Find where the given text appears and provide that cell's center as [X, Y] coordinate. 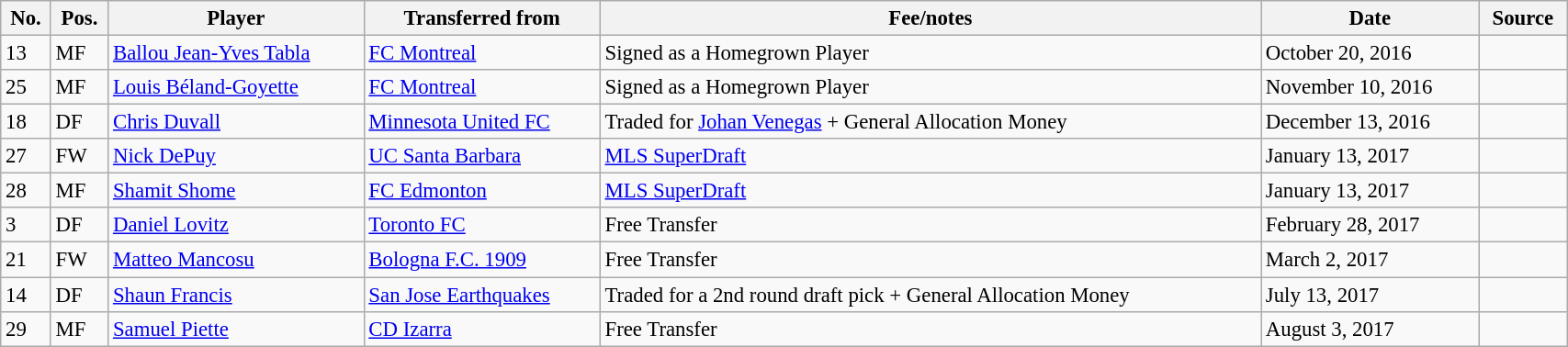
Ballou Jean-Yves Tabla [236, 53]
Shaun Francis [236, 295]
14 [26, 295]
October 20, 2016 [1370, 53]
Minnesota United FC [481, 122]
CD Izarra [481, 329]
Matteo Mancosu [236, 260]
Toronto FC [481, 225]
Pos. [79, 18]
Player [236, 18]
August 3, 2017 [1370, 329]
Daniel Lovitz [236, 225]
FC Edmonton [481, 191]
February 28, 2017 [1370, 225]
Source [1523, 18]
July 13, 2017 [1370, 295]
21 [26, 260]
27 [26, 156]
Transferred from [481, 18]
UC Santa Barbara [481, 156]
Shamit Shome [236, 191]
Traded for a 2nd round draft pick + General Allocation Money [930, 295]
March 2, 2017 [1370, 260]
Samuel Piette [236, 329]
San Jose Earthquakes [481, 295]
November 10, 2016 [1370, 87]
No. [26, 18]
Fee/notes [930, 18]
Louis Béland-Goyette [236, 87]
Chris Duvall [236, 122]
December 13, 2016 [1370, 122]
28 [26, 191]
18 [26, 122]
Traded for Johan Venegas + General Allocation Money [930, 122]
Bologna F.C. 1909 [481, 260]
25 [26, 87]
3 [26, 225]
Date [1370, 18]
Nick DePuy [236, 156]
13 [26, 53]
29 [26, 329]
